Search for the cell housing the specified text and yield its [x, y] center coordinate. 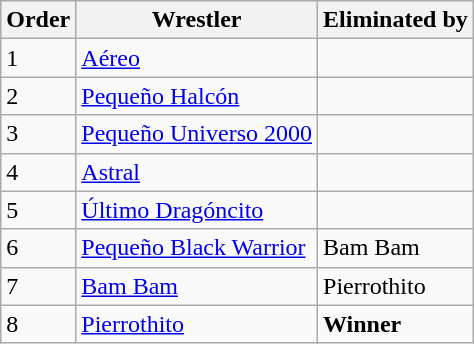
Pequeño Black Warrior [197, 248]
Último Dragóncito [197, 210]
Pequeño Halcón [197, 96]
1 [38, 58]
7 [38, 286]
Order [38, 20]
Eliminated by [396, 20]
6 [38, 248]
8 [38, 324]
Pequeño Universo 2000 [197, 134]
3 [38, 134]
Aéreo [197, 58]
4 [38, 172]
2 [38, 96]
Winner [396, 324]
Wrestler [197, 20]
Astral [197, 172]
5 [38, 210]
